Detect which cell encompasses the target text, then output its (x, y) center coordinate. 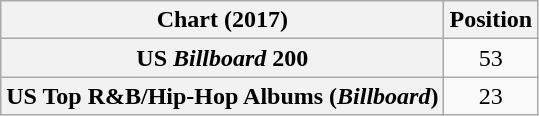
US Billboard 200 (222, 58)
23 (491, 96)
US Top R&B/Hip-Hop Albums (Billboard) (222, 96)
Position (491, 20)
Chart (2017) (222, 20)
53 (491, 58)
